Return [X, Y] of the center of cell containing provided text 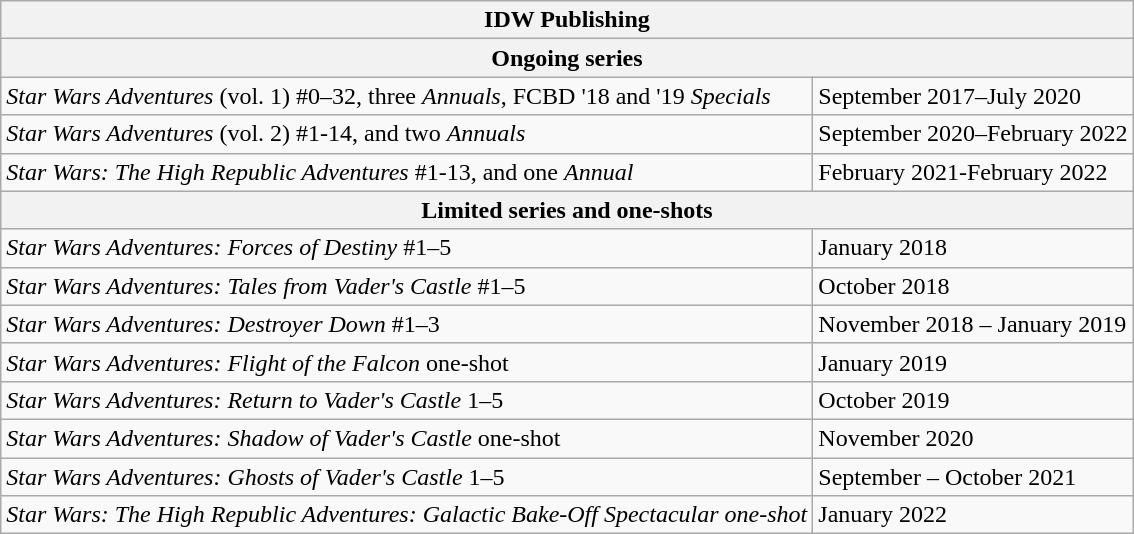
November 2020 [973, 438]
Star Wars Adventures: Ghosts of Vader's Castle 1–5 [407, 477]
Limited series and one-shots [567, 210]
Star Wars Adventures (vol. 1) #0–32, three Annuals, FCBD '18 and '19 Specials [407, 96]
Star Wars: The High Republic Adventures #1-13, and one Annual [407, 172]
Star Wars Adventures: Tales from Vader's Castle #1–5 [407, 286]
February 2021-February 2022 [973, 172]
October 2018 [973, 286]
January 2022 [973, 515]
Ongoing series [567, 58]
January 2018 [973, 248]
November 2018 – January 2019 [973, 324]
Star Wars: The High Republic Adventures: Galactic Bake-Off Spectacular one-shot [407, 515]
Star Wars Adventures: Flight of the Falcon one-shot [407, 362]
October 2019 [973, 400]
Star Wars Adventures (vol. 2) #1-14, and two Annuals [407, 134]
Star Wars Adventures: Return to Vader's Castle 1–5 [407, 400]
Star Wars Adventures: Forces of Destiny #1–5 [407, 248]
Star Wars Adventures: Destroyer Down #1–3 [407, 324]
September – October 2021 [973, 477]
IDW Publishing [567, 20]
January 2019 [973, 362]
Star Wars Adventures: Shadow of Vader's Castle one-shot [407, 438]
September 2017–July 2020 [973, 96]
September 2020–February 2022 [973, 134]
